Locate the cell with the specified text and output its (X, Y) center coordinate. 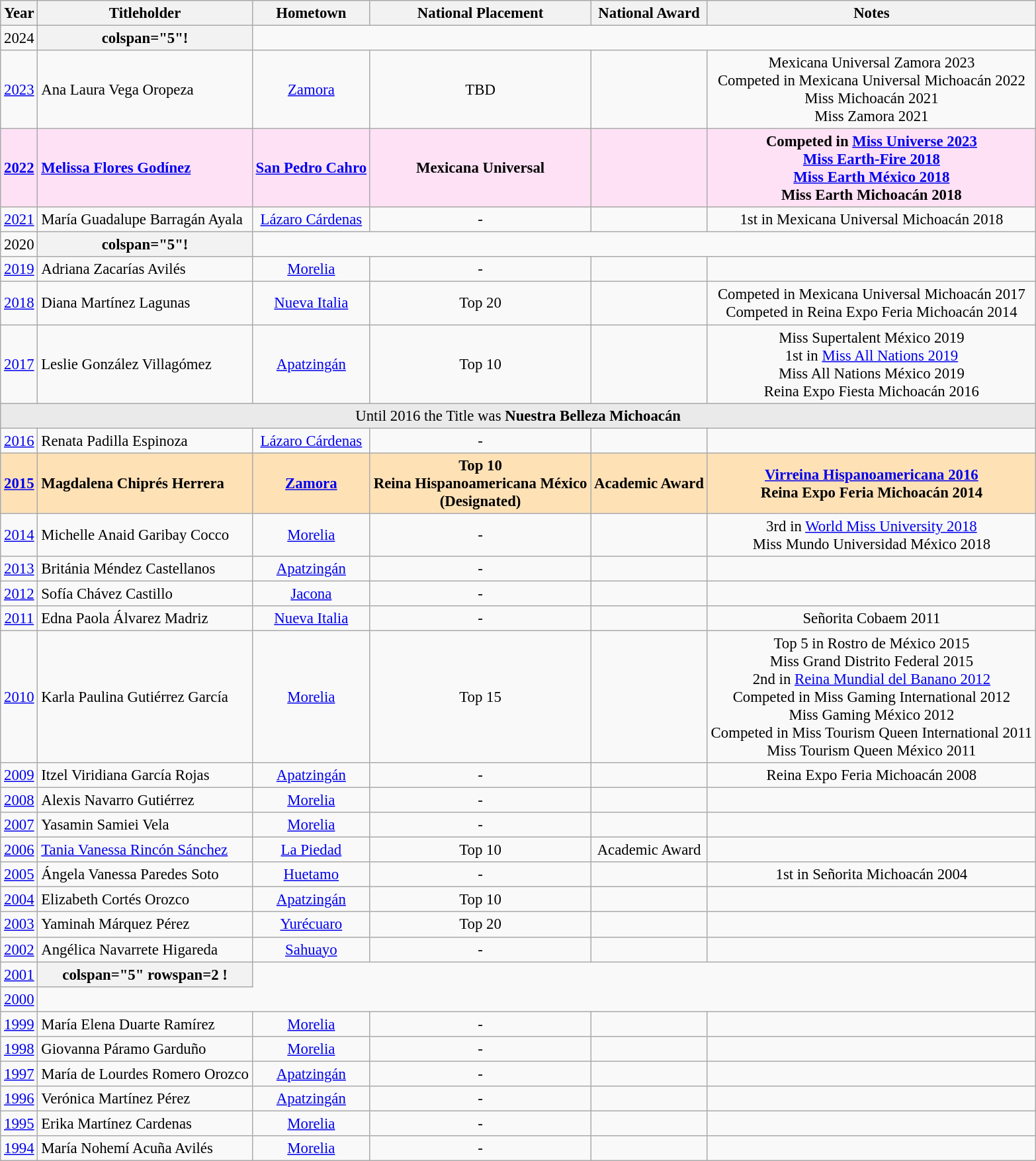
Melissa Flores Godínez (145, 168)
2021 (19, 220)
Top 15 (480, 697)
Top 10Reina Hispanoamericana México(Designated) (480, 483)
Competed in Miss Universe 2023Miss Earth-Fire 2018Miss Earth México 2018Miss Earth Michoacán 2018 (871, 168)
2024 (19, 38)
2012 (19, 593)
Magdalena Chiprés Herrera (145, 483)
Sofía Chávez Castillo (145, 593)
2018 (19, 303)
2015 (19, 483)
Miss Supertalent México 20191st in Miss All Nations 2019Miss All Nations México 2019Reina Expo Fiesta Michoacán 2016 (871, 364)
Hometown (311, 13)
National Placement (480, 13)
Tania Vanessa Rincón Sánchez (145, 850)
Mexicana Universal Zamora 2023Competed in Mexicana Universal Michoacán 2022Miss Michoacán 2021Miss Zamora 2021 (871, 90)
2013 (19, 569)
2010 (19, 697)
National Award (650, 13)
Alexis Navarro Gutiérrez (145, 800)
2004 (19, 900)
Diana Martínez Lagunas (145, 303)
María Guadalupe Barragán Ayala (145, 220)
Jacona (311, 593)
2009 (19, 775)
Giovanna Páramo Garduño (145, 1049)
Adriana Zacarías Avilés (145, 269)
2020 (19, 245)
2016 (19, 441)
Year (19, 13)
Yaminah Márquez Pérez (145, 925)
2022 (19, 168)
Yurécuaro (311, 925)
2000 (19, 999)
María Elena Duarte Ramírez (145, 1024)
Notes (871, 13)
Mexicana Universal (480, 168)
1995 (19, 1123)
2019 (19, 269)
2007 (19, 825)
Ana Laura Vega Oropeza (145, 90)
2002 (19, 949)
1st in Señorita Michoacán 2004 (871, 875)
Ángela Vanessa Paredes Soto (145, 875)
2017 (19, 364)
2023 (19, 90)
2005 (19, 875)
Británia Méndez Castellanos (145, 569)
María Nohemí Acuña Avilés (145, 1148)
1998 (19, 1049)
Elizabeth Cortés Orozco (145, 900)
1st in Mexicana Universal Michoacán 2018 (871, 220)
Yasamin Samiei Vela (145, 825)
Leslie González Villagómez (145, 364)
2001 (19, 974)
1996 (19, 1099)
María de Lourdes Romero Orozco (145, 1074)
1994 (19, 1148)
Edna Paola Álvarez Madriz (145, 619)
Señorita Cobaem 2011 (871, 619)
Michelle Anaid Garibay Cocco (145, 535)
Verónica Martínez Pérez (145, 1099)
1997 (19, 1074)
Sahuayo (311, 949)
2006 (19, 850)
Huetamo (311, 875)
Virreina Hispanoamericana 2016Reina Expo Feria Michoacán 2014 (871, 483)
2014 (19, 535)
2008 (19, 800)
TBD (480, 90)
2011 (19, 619)
colspan="5" rowspan=2 ! (145, 974)
Karla Paulina Gutiérrez García (145, 697)
San Pedro Cahro (311, 168)
2003 (19, 925)
1999 (19, 1024)
Erika Martínez Cardenas (145, 1123)
Until 2016 the Title was Nuestra Belleza Michoacán (519, 415)
Renata Padilla Espinoza (145, 441)
Reina Expo Feria Michoacán 2008 (871, 775)
Competed in Mexicana Universal Michoacán 2017Competed in Reina Expo Feria Michoacán 2014 (871, 303)
La Piedad (311, 850)
Titleholder (145, 13)
Itzel Viridiana García Rojas (145, 775)
Angélica Navarrete Higareda (145, 949)
3rd in World Miss University 2018Miss Mundo Universidad México 2018 (871, 535)
